Search for the cell housing the specified text and yield its (X, Y) center coordinate. 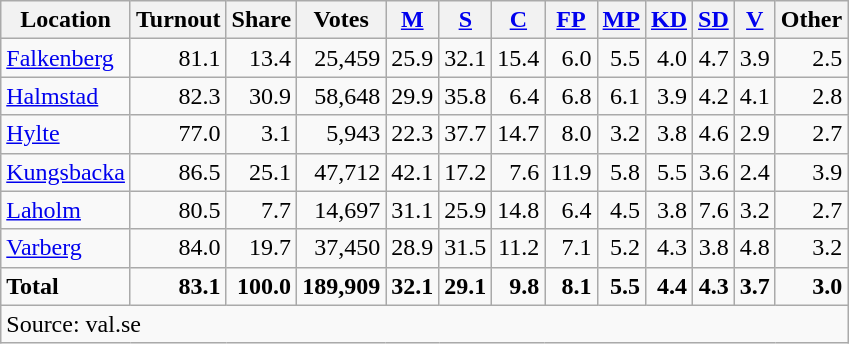
6.8 (571, 96)
Falkenberg (66, 58)
81.1 (178, 58)
86.5 (178, 172)
11.2 (518, 248)
28.9 (412, 248)
25.1 (262, 172)
Laholm (66, 210)
2.9 (754, 134)
5,943 (342, 134)
Total (66, 286)
3.0 (811, 286)
14,697 (342, 210)
4.0 (668, 58)
4.6 (714, 134)
58,648 (342, 96)
KD (668, 20)
Turnout (178, 20)
14.7 (518, 134)
100.0 (262, 286)
14.8 (518, 210)
37,450 (342, 248)
Votes (342, 20)
FP (571, 20)
7.1 (571, 248)
Other (811, 20)
80.5 (178, 210)
2.4 (754, 172)
15.4 (518, 58)
4.2 (714, 96)
25,459 (342, 58)
S (466, 20)
Halmstad (66, 96)
Share (262, 20)
82.3 (178, 96)
5.2 (621, 248)
8.1 (571, 286)
3.7 (754, 286)
Source: val.se (424, 324)
C (518, 20)
17.2 (466, 172)
4.7 (714, 58)
Location (66, 20)
Kungsbacka (66, 172)
35.8 (466, 96)
M (412, 20)
SD (714, 20)
Varberg (66, 248)
37.7 (466, 134)
2.8 (811, 96)
77.0 (178, 134)
9.8 (518, 286)
84.0 (178, 248)
22.3 (412, 134)
6.0 (571, 58)
189,909 (342, 286)
83.1 (178, 286)
4.5 (621, 210)
42.1 (412, 172)
13.4 (262, 58)
4.8 (754, 248)
3.1 (262, 134)
8.0 (571, 134)
7.7 (262, 210)
V (754, 20)
3.6 (714, 172)
29.9 (412, 96)
47,712 (342, 172)
4.4 (668, 286)
29.1 (466, 286)
Hylte (66, 134)
6.1 (621, 96)
MP (621, 20)
19.7 (262, 248)
5.8 (621, 172)
2.5 (811, 58)
11.9 (571, 172)
4.1 (754, 96)
31.5 (466, 248)
30.9 (262, 96)
31.1 (412, 210)
